Return [x, y] of the center of cell containing provided text 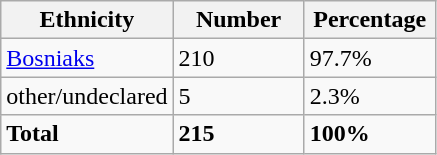
other/undeclared [87, 96]
5 [238, 96]
Number [238, 20]
Percentage [370, 20]
Total [87, 134]
210 [238, 58]
97.7% [370, 58]
215 [238, 134]
Bosniaks [87, 58]
2.3% [370, 96]
100% [370, 134]
Ethnicity [87, 20]
